Output the (X, Y) coordinate of the center of the cell containing the given text.  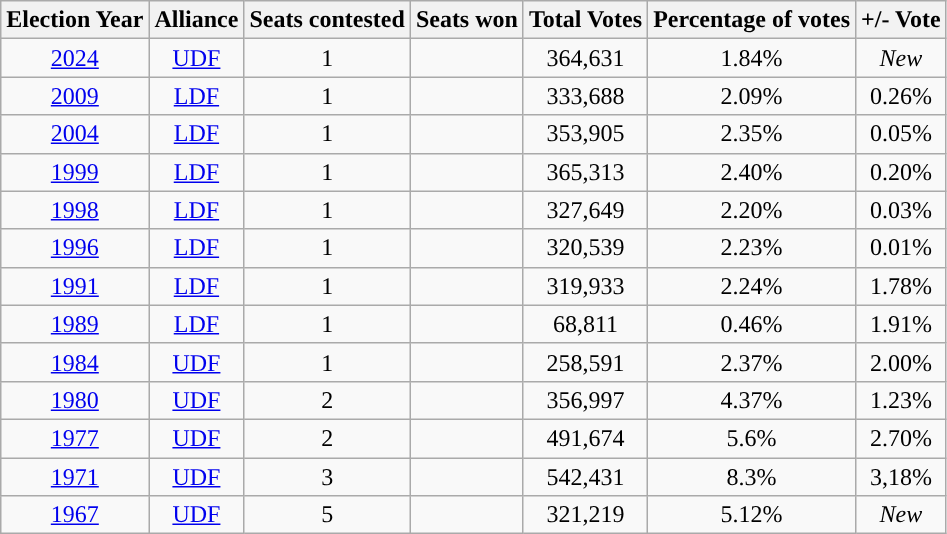
2.23% (752, 248)
3,18% (902, 477)
353,905 (585, 134)
0.03% (902, 210)
Alliance (196, 20)
2.37% (752, 362)
364,631 (585, 58)
1989 (75, 324)
327,649 (585, 210)
1996 (75, 248)
320,539 (585, 248)
2004 (75, 134)
2.35% (752, 134)
2.70% (902, 438)
0.20% (902, 172)
333,688 (585, 96)
1971 (75, 477)
1.91% (902, 324)
Seats contested (327, 20)
0.01% (902, 248)
8.3% (752, 477)
1998 (75, 210)
+/- Vote (902, 20)
1.84% (752, 58)
1999 (75, 172)
1984 (75, 362)
2024 (75, 58)
2.09% (752, 96)
Percentage of votes (752, 20)
258,591 (585, 362)
1991 (75, 286)
5.6% (752, 438)
4.37% (752, 400)
Seats won (466, 20)
0.05% (902, 134)
Total Votes (585, 20)
Election Year (75, 20)
1.78% (902, 286)
2009 (75, 96)
5.12% (752, 515)
2.20% (752, 210)
2.00% (902, 362)
5 (327, 515)
1.23% (902, 400)
1967 (75, 515)
0.26% (902, 96)
491,674 (585, 438)
2.40% (752, 172)
2.24% (752, 286)
542,431 (585, 477)
321,219 (585, 515)
3 (327, 477)
68,811 (585, 324)
0.46% (752, 324)
365,313 (585, 172)
356,997 (585, 400)
319,933 (585, 286)
1980 (75, 400)
1977 (75, 438)
